Pinpoint the cell where the given text exists, returning its [X, Y] midpoint coordinate. 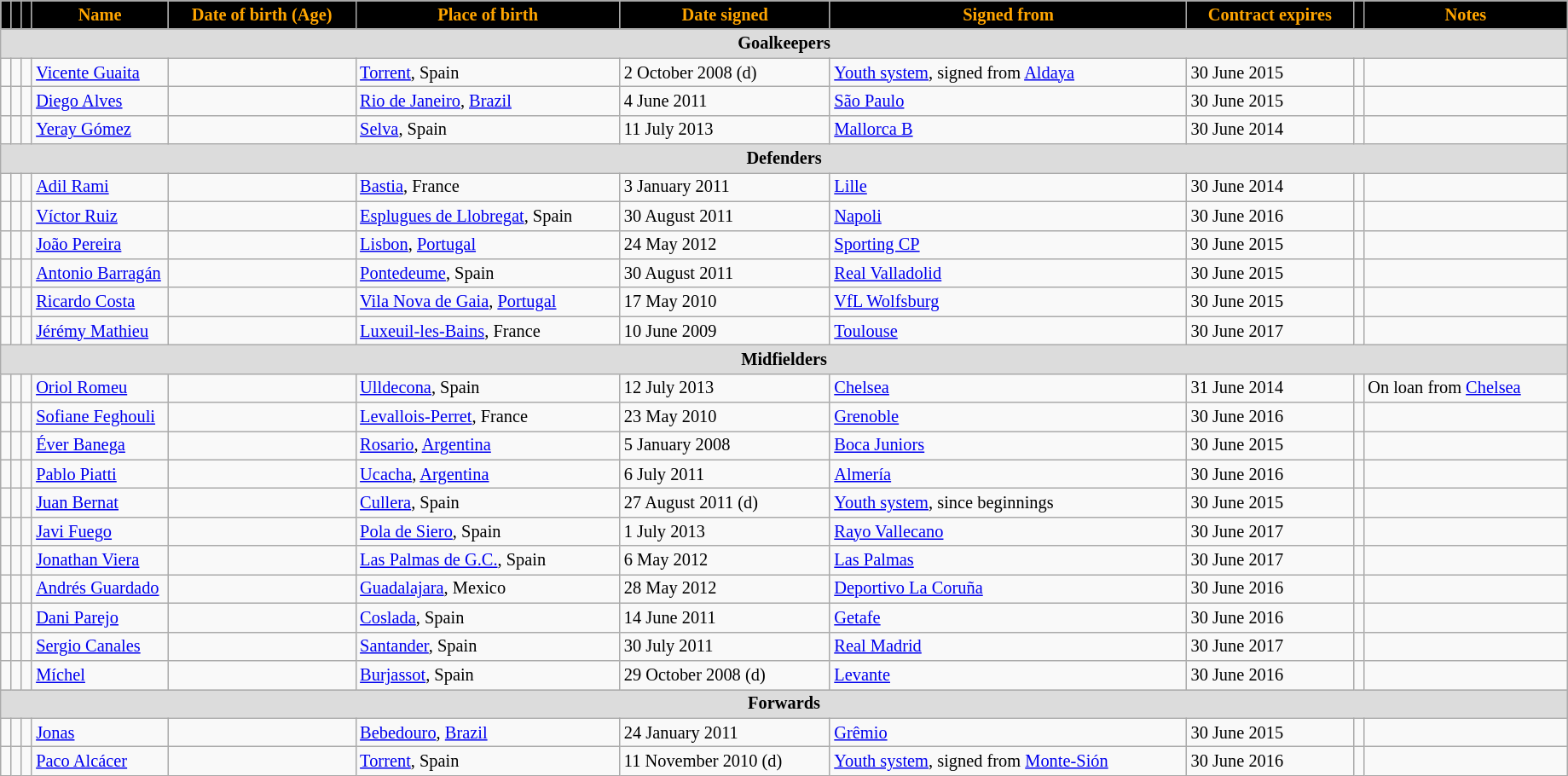
Burjassot, Spain [488, 675]
João Pereira [100, 245]
Deportivo La Coruña [1008, 588]
Jérémy Mathieu [100, 331]
Selva, Spain [488, 130]
Real Madrid [1008, 646]
On loan from Chelsea [1465, 388]
23 May 2010 [725, 417]
Las Palmas de G.C., Spain [488, 560]
Vila Nova de Gaia, Portugal [488, 302]
Bebedouro, Brazil [488, 733]
Yeray Gómez [100, 130]
Diego Alves [100, 101]
Juan Bernat [100, 502]
11 July 2013 [725, 130]
Chelsea [1008, 388]
Antonio Barragán [100, 273]
Andrés Guardado [100, 588]
Youth system, signed from Monte-Sión [1008, 761]
2 October 2008 (d) [725, 72]
Pablo Piatti [100, 474]
24 January 2011 [725, 733]
27 August 2011 (d) [725, 502]
4 June 2011 [725, 101]
Rayo Vallecano [1008, 531]
Date signed [725, 14]
Cullera, Spain [488, 502]
10 June 2009 [725, 331]
VfL Wolfsburg [1008, 302]
29 October 2008 (d) [725, 675]
Javi Fuego [100, 531]
24 May 2012 [725, 245]
5 January 2008 [725, 445]
Youth system, signed from Aldaya [1008, 72]
Bastia, France [488, 187]
Oriol Romeu [100, 388]
Rosario, Argentina [488, 445]
Napoli [1008, 216]
Las Palmas [1008, 560]
Coslada, Spain [488, 617]
Jonas [100, 733]
Goalkeepers [784, 43]
Vicente Guaita [100, 72]
Rio de Janeiro, Brazil [488, 101]
6 July 2011 [725, 474]
Place of birth [488, 14]
17 May 2010 [725, 302]
Grenoble [1008, 417]
1 July 2013 [725, 531]
Pola de Siero, Spain [488, 531]
Name [100, 14]
Lille [1008, 187]
Midfielders [784, 359]
11 November 2010 (d) [725, 761]
Youth system, since beginnings [1008, 502]
Sergio Canales [100, 646]
Notes [1465, 14]
Lisbon, Portugal [488, 245]
Boca Juniors [1008, 445]
Toulouse [1008, 331]
Getafe [1008, 617]
6 May 2012 [725, 560]
Date of birth (Age) [262, 14]
São Paulo [1008, 101]
Signed from [1008, 14]
Contract expires [1270, 14]
Adil Rami [100, 187]
Esplugues de Llobregat, Spain [488, 216]
Defenders [784, 159]
Ulldecona, Spain [488, 388]
30 July 2011 [725, 646]
Ricardo Costa [100, 302]
Víctor Ruiz [100, 216]
Forwards [784, 704]
Real Valladolid [1008, 273]
Levante [1008, 675]
Grêmio [1008, 733]
Mallorca B [1008, 130]
Jonathan Viera [100, 560]
Ucacha, Argentina [488, 474]
Sofiane Feghouli [100, 417]
Pontedeume, Spain [488, 273]
Santander, Spain [488, 646]
Dani Parejo [100, 617]
3 January 2011 [725, 187]
12 July 2013 [725, 388]
28 May 2012 [725, 588]
14 June 2011 [725, 617]
Guadalajara, Mexico [488, 588]
Éver Banega [100, 445]
Míchel [100, 675]
Paco Alcácer [100, 761]
Levallois-Perret, France [488, 417]
Almería [1008, 474]
31 June 2014 [1270, 388]
Sporting CP [1008, 245]
Luxeuil-les-Bains, France [488, 331]
